Determine the [x, y] coordinate at the center of the cell enclosing the given text.  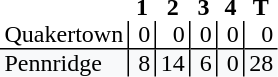
Pennridge [64, 63]
28 [261, 63]
Quakertown [64, 35]
8 [142, 63]
6 [204, 63]
14 [172, 63]
